Capture the cell that displays the provided text and extract its [x, y] central coordinate. 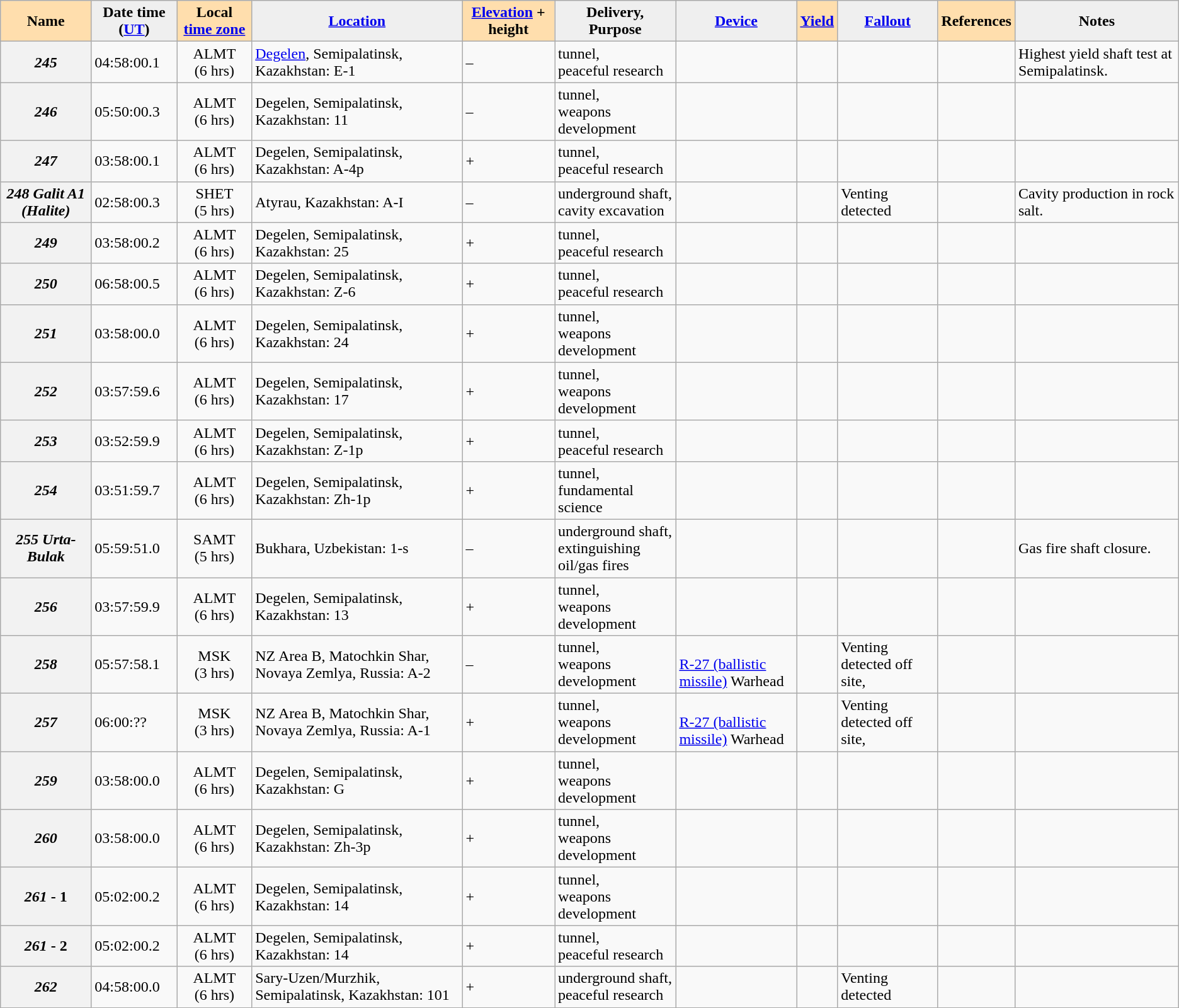
Atyrau, Kazakhstan: A-I [357, 202]
Location [357, 21]
246 [46, 112]
261 - 1 [46, 896]
249 [46, 243]
Degelen, Semipalatinsk, Kazakhstan: Z-6 [357, 283]
Bukhara, Uzbekistan: 1-s [357, 548]
Yield [817, 21]
Degelen, Semipalatinsk, Kazakhstan: 25 [357, 243]
247 [46, 161]
248 Galit A1 (Halite) [46, 202]
03:58:00.1 [134, 161]
NZ Area B, Matochkin Shar, Novaya Zemlya, Russia: A-1 [357, 723]
underground shaft,cavity excavation [615, 202]
253 [46, 441]
Delivery, Purpose [615, 21]
05:59:51.0 [134, 548]
SHET (5 hrs) [214, 202]
Notes [1096, 21]
02:58:00.3 [134, 202]
Degelen, Semipalatinsk, Kazakhstan: Zh-3p [357, 839]
251 [46, 333]
Degelen, Semipalatinsk, Kazakhstan: E-1 [357, 62]
Degelen, Semipalatinsk, Kazakhstan: G [357, 781]
03:57:59.9 [134, 606]
259 [46, 781]
262 [46, 987]
Degelen, Semipalatinsk, Kazakhstan: 17 [357, 391]
Degelen, Semipalatinsk, Kazakhstan: Z-1p [357, 441]
Name [46, 21]
underground shaft,extinguishing oil/gas fires [615, 548]
Sary-Uzen/Murzhik, Semipalatinsk, Kazakhstan: 101 [357, 987]
Date time (UT) [134, 21]
257 [46, 723]
underground shaft,peaceful research [615, 987]
06:00:?? [134, 723]
Degelen, Semipalatinsk, Kazakhstan: A-4p [357, 161]
03:51:59.7 [134, 490]
NZ Area B, Matochkin Shar, Novaya Zemlya, Russia: A-2 [357, 665]
Fallout [888, 21]
Elevation + height [509, 21]
tunnel,fundamental science [615, 490]
256 [46, 606]
03:57:59.6 [134, 391]
252 [46, 391]
06:58:00.5 [134, 283]
Degelen, Semipalatinsk, Kazakhstan: 13 [357, 606]
03:52:59.9 [134, 441]
References [976, 21]
Cavity production in rock salt. [1096, 202]
Degelen, Semipalatinsk, Kazakhstan: 24 [357, 333]
Highest yield shaft test at Semipalatinsk. [1096, 62]
04:58:00.0 [134, 987]
Degelen, Semipalatinsk, Kazakhstan: 11 [357, 112]
Gas fire shaft closure. [1096, 548]
Local time zone [214, 21]
250 [46, 283]
04:58:00.1 [134, 62]
05:50:00.3 [134, 112]
258 [46, 665]
Device [736, 21]
Degelen, Semipalatinsk, Kazakhstan: Zh-1p [357, 490]
255 Urta-Bulak [46, 548]
05:57:58.1 [134, 665]
261 - 2 [46, 946]
260 [46, 839]
03:58:00.2 [134, 243]
SAMT (5 hrs) [214, 548]
245 [46, 62]
254 [46, 490]
